Extract the (x, y) coordinate from the center of the cell holding the provided text.  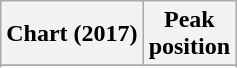
Peakposition (189, 34)
Chart (2017) (72, 34)
